Provide the (x, y) coordinate of the cell's center where the given text is located.  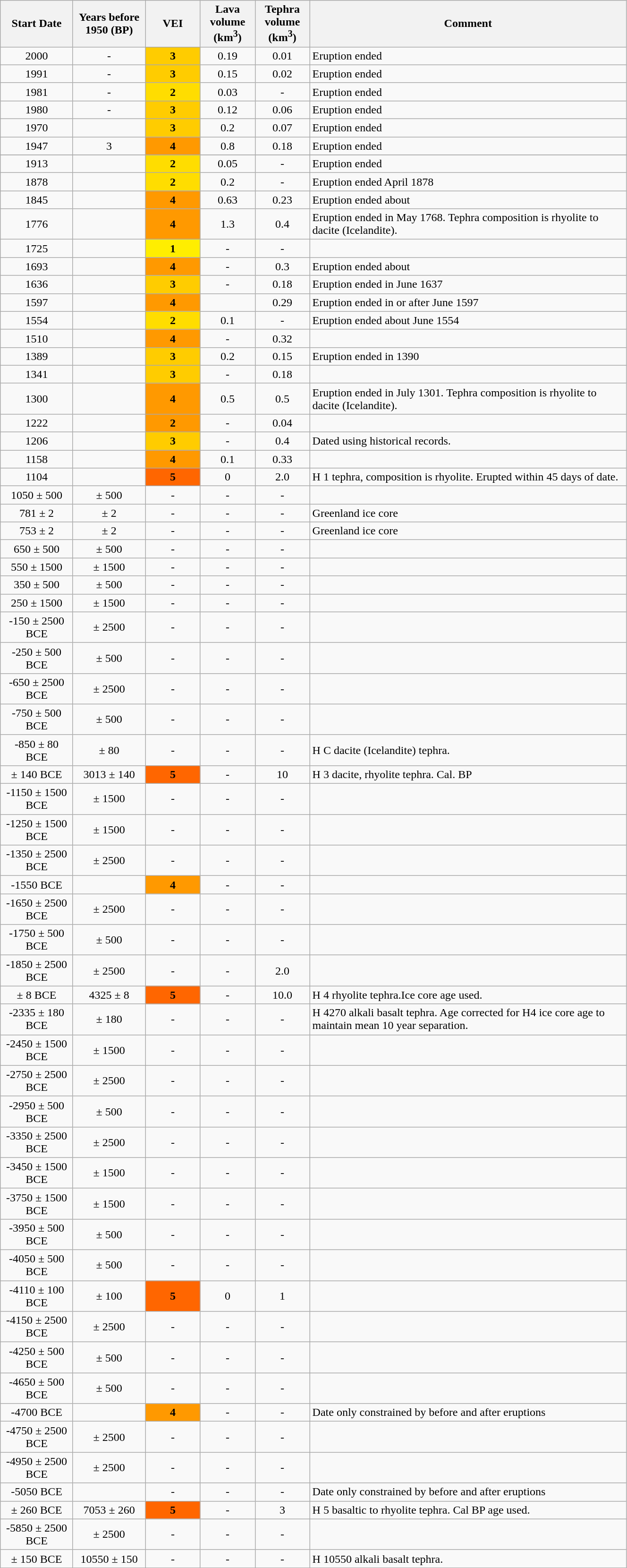
-1150 ± 1500 BCE (37, 799)
0.29 (282, 302)
± 140 BCE (37, 774)
1776 (37, 224)
H 10550 alkali basalt tephra. (468, 1559)
0.12 (228, 110)
-3450 ± 1500 BCE (37, 1173)
H 4 rhyolite tephra.Ice core age used. (468, 995)
1158 (37, 459)
0.8 (228, 146)
-1650 ± 2500 BCE (37, 909)
-3350 ± 2500 BCE (37, 1142)
1341 (37, 374)
1597 (37, 302)
0.33 (282, 459)
-2335 ± 180 BCE (37, 1020)
-150 ± 2500 BCE (37, 627)
-250 ± 500 BCE (37, 658)
-850 ± 80 BCE (37, 750)
1.3 (228, 224)
0.23 (282, 200)
Comment (468, 24)
0.07 (282, 128)
1510 (37, 338)
-3750 ± 1500 BCE (37, 1204)
± 260 BCE (37, 1510)
1104 (37, 477)
0.3 (282, 266)
-4250 ± 500 BCE (37, 1358)
1980 (37, 110)
0.04 (282, 423)
-2950 ± 500 BCE (37, 1111)
1222 (37, 423)
-2450 ± 1500 BCE (37, 1050)
550 ± 1500 (37, 567)
-650 ± 2500 BCE (37, 689)
Dated using historical records. (468, 441)
-1550 BCE (37, 885)
-4650 ± 500 BCE (37, 1388)
Eruption ended in June 1637 (468, 284)
1389 (37, 356)
-3950 ± 500 BCE (37, 1234)
1991 (37, 74)
-750 ± 500 BCE (37, 719)
Eruption ended in 1390 (468, 356)
1693 (37, 266)
-4750 ± 2500 BCE (37, 1437)
± 8 BCE (37, 995)
0.05 (228, 164)
Eruption ended April 1878 (468, 182)
1947 (37, 146)
Tephra volume(km3) (282, 24)
4325 ± 8 (109, 995)
H 3 dacite, rhyolite tephra. Cal. BP (468, 774)
1300 (37, 399)
1050 ± 500 (37, 495)
-5850 ± 2500 BCE (37, 1534)
0.03 (228, 92)
H 5 basaltic to rhyolite tephra. Cal BP age used. (468, 1510)
1636 (37, 284)
1845 (37, 200)
753 ± 2 (37, 531)
Lava volume(km3) (228, 24)
0.02 (282, 74)
1970 (37, 128)
-1250 ± 1500 BCE (37, 830)
7053 ± 260 (109, 1510)
10 (282, 774)
H 4270 alkali basalt tephra. Age corrected for H4 ice core age to maintain mean 10 year separation. (468, 1020)
-4050 ± 500 BCE (37, 1265)
H C dacite (Icelandite) tephra. (468, 750)
10.0 (282, 995)
Eruption ended in May 1768. Tephra composition is rhyolite to dacite (Icelandite). (468, 224)
-1850 ± 2500 BCE (37, 970)
250 ± 1500 (37, 603)
± 80 (109, 750)
2000 (37, 56)
-4110 ± 100 BCE (37, 1296)
350 ± 500 (37, 585)
-4950 ± 2500 BCE (37, 1467)
0.63 (228, 200)
Eruption ended in July 1301. Tephra composition is rhyolite to dacite (Icelandite). (468, 399)
± 150 BCE (37, 1559)
Years before 1950 (BP) (109, 24)
781 ± 2 (37, 513)
10550 ± 150 (109, 1559)
3013 ± 140 (109, 774)
-2750 ± 2500 BCE (37, 1081)
0.01 (282, 56)
0.06 (282, 110)
0.19 (228, 56)
650 ± 500 (37, 549)
1913 (37, 164)
1554 (37, 320)
VEI (173, 24)
1206 (37, 441)
H 1 tephra, composition is rhyolite. Erupted within 45 days of date. (468, 477)
Start Date (37, 24)
1725 (37, 248)
-1750 ± 500 BCE (37, 940)
1981 (37, 92)
1878 (37, 182)
± 180 (109, 1020)
Eruption ended about June 1554 (468, 320)
Eruption ended in or after June 1597 (468, 302)
0.32 (282, 338)
-5050 BCE (37, 1492)
-1350 ± 2500 BCE (37, 861)
± 100 (109, 1296)
-4700 BCE (37, 1413)
-4150 ± 2500 BCE (37, 1327)
